Output the (x, y) coordinate of the center of the cell containing the given text.  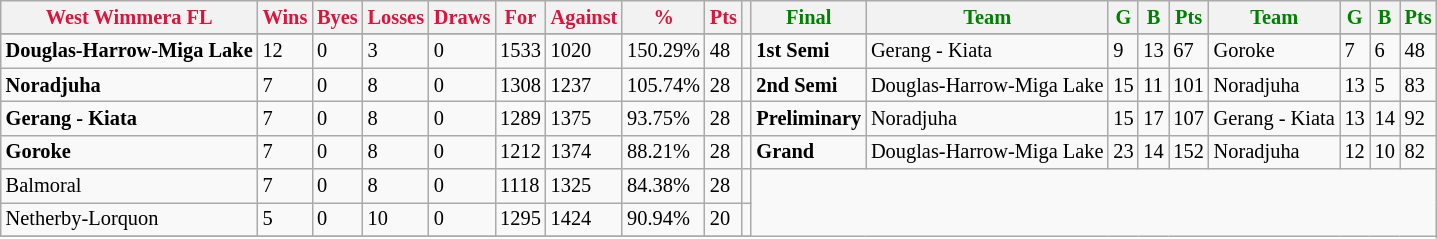
Preliminary (808, 118)
Wins (286, 17)
1212 (520, 152)
6 (1385, 51)
1308 (520, 85)
150.29% (664, 51)
1st Semi (808, 51)
84.38% (664, 186)
23 (1123, 152)
West Wimmera FL (130, 17)
1374 (584, 152)
Netherby-Lorquon (130, 219)
9 (1123, 51)
1020 (584, 51)
Grand (808, 152)
Against (584, 17)
1237 (584, 85)
For (520, 17)
88.21% (664, 152)
1533 (520, 51)
Losses (396, 17)
67 (1189, 51)
% (664, 17)
Balmoral (130, 186)
20 (724, 219)
83 (1418, 85)
92 (1418, 118)
1118 (520, 186)
152 (1189, 152)
Final (808, 17)
Draws (462, 17)
105.74% (664, 85)
3 (396, 51)
1424 (584, 219)
93.75% (664, 118)
1289 (520, 118)
17 (1153, 118)
90.94% (664, 219)
2nd Semi (808, 85)
82 (1418, 152)
101 (1189, 85)
Byes (337, 17)
11 (1153, 85)
107 (1189, 118)
1295 (520, 219)
1375 (584, 118)
1325 (584, 186)
